For the text-containing cell, return its midpoint in (X, Y) coordinate format. 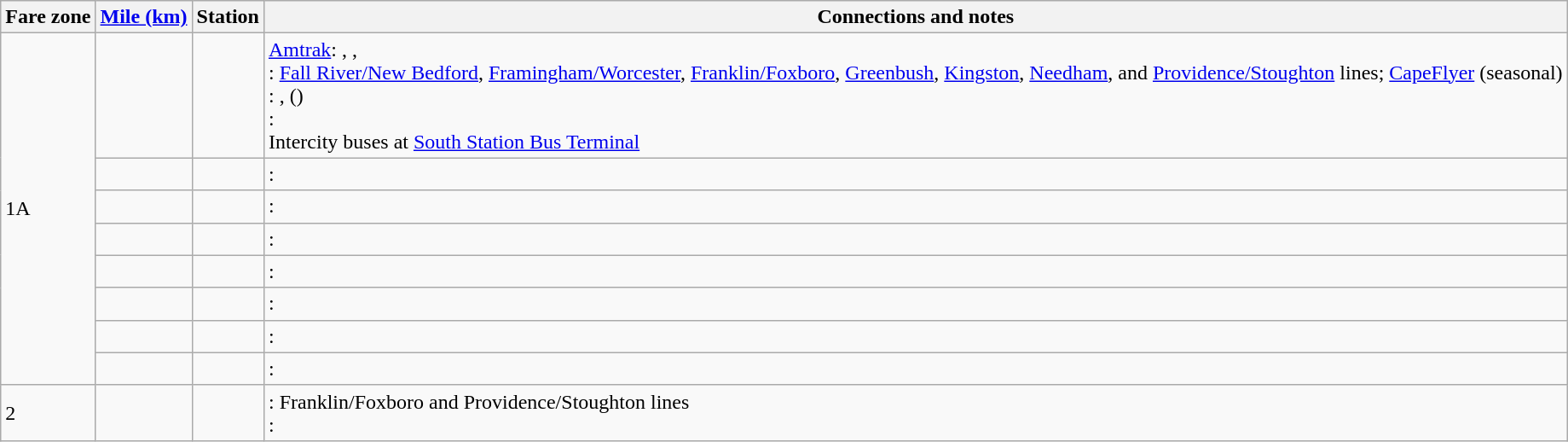
2 (48, 413)
Fare zone (48, 17)
1A (48, 209)
: Franklin/Foxboro and Providence/Stoughton lines: (916, 413)
Mile (km) (143, 17)
Connections and notes (916, 17)
Station (228, 17)
